Extract the (x, y) coordinate from the center of the cell holding the provided text.  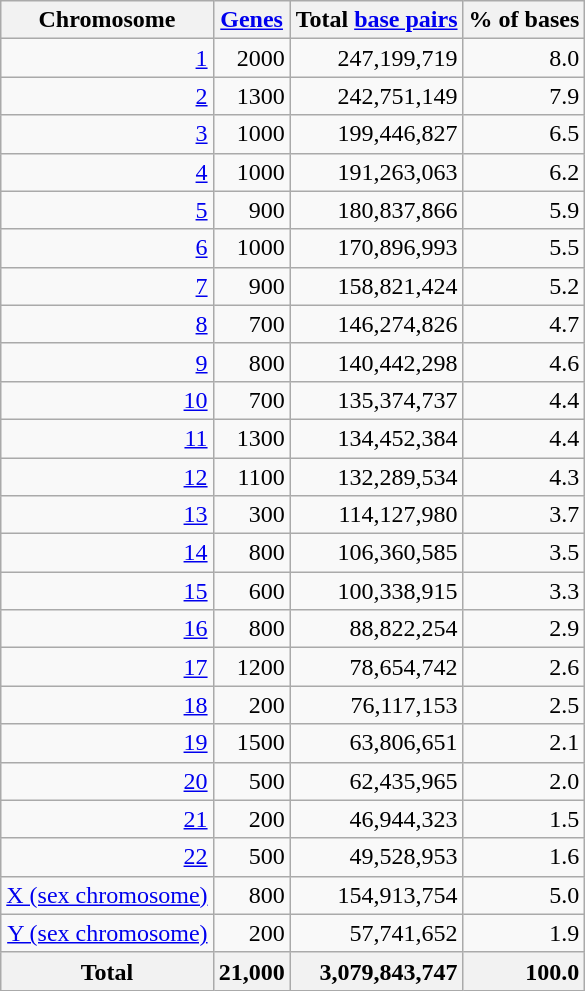
5.2 (524, 286)
2.9 (524, 629)
Genes (252, 20)
1.5 (524, 819)
8 (107, 324)
9 (107, 362)
6 (107, 248)
2.1 (524, 743)
2.5 (524, 705)
2.0 (524, 781)
46,944,323 (376, 819)
154,913,754 (376, 895)
13 (107, 515)
5.9 (524, 210)
4.6 (524, 362)
140,442,298 (376, 362)
300 (252, 515)
14 (107, 553)
3,079,843,747 (376, 971)
114,127,980 (376, 515)
180,837,866 (376, 210)
2.6 (524, 667)
3 (107, 134)
Total (107, 971)
3.7 (524, 515)
134,452,384 (376, 438)
170,896,993 (376, 248)
135,374,737 (376, 400)
5 (107, 210)
1.6 (524, 857)
Total base pairs (376, 20)
8.0 (524, 58)
16 (107, 629)
3.5 (524, 553)
76,117,153 (376, 705)
247,199,719 (376, 58)
2000 (252, 58)
6.5 (524, 134)
20 (107, 781)
6.2 (524, 172)
10 (107, 400)
5.5 (524, 248)
106,360,585 (376, 553)
Y (sex chromosome) (107, 933)
17 (107, 667)
158,821,424 (376, 286)
4.7 (524, 324)
1500 (252, 743)
7.9 (524, 96)
4.3 (524, 477)
49,528,953 (376, 857)
63,806,651 (376, 743)
7 (107, 286)
21,000 (252, 971)
57,741,652 (376, 933)
15 (107, 591)
78,654,742 (376, 667)
Chromosome (107, 20)
88,822,254 (376, 629)
1200 (252, 667)
1 (107, 58)
12 (107, 477)
62,435,965 (376, 781)
242,751,149 (376, 96)
100,338,915 (376, 591)
600 (252, 591)
4 (107, 172)
X (sex chromosome) (107, 895)
11 (107, 438)
% of bases (524, 20)
22 (107, 857)
2 (107, 96)
199,446,827 (376, 134)
132,289,534 (376, 477)
146,274,826 (376, 324)
3.3 (524, 591)
191,263,063 (376, 172)
21 (107, 819)
1.9 (524, 933)
18 (107, 705)
19 (107, 743)
1100 (252, 477)
5.0 (524, 895)
100.0 (524, 971)
